Output the [X, Y] coordinate of the center of the cell containing the given text.  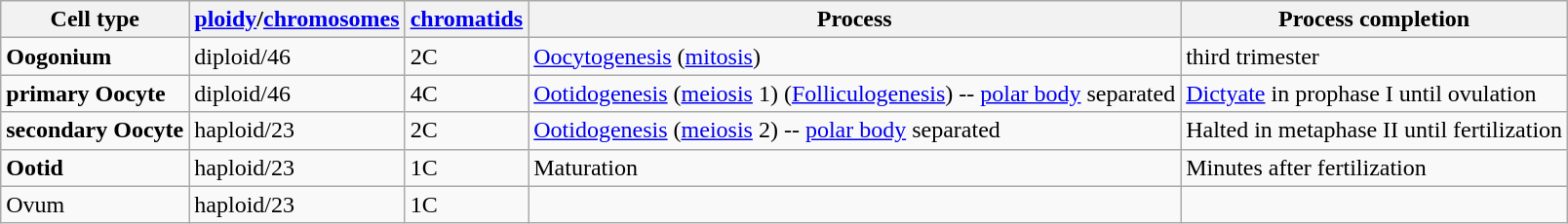
Halted in metaphase II until fertilization [1375, 131]
4C [466, 93]
Minutes after fertilization [1375, 168]
Process completion [1375, 19]
Ootidogenesis (meiosis 1) (Folliculogenesis) -- polar body separated [854, 93]
primary Oocyte [96, 93]
ploidy/chromosomes [296, 19]
Oocytogenesis (mitosis) [854, 56]
Dictyate in prophase I until ovulation [1375, 93]
Ovum [96, 205]
Ootidogenesis (meiosis 2) -- polar body separated [854, 131]
Maturation [854, 168]
chromatids [466, 19]
Cell type [96, 19]
third trimester [1375, 56]
Oogonium [96, 56]
Ootid [96, 168]
Process [854, 19]
secondary Oocyte [96, 131]
